Return [x, y] of the center of cell containing provided text 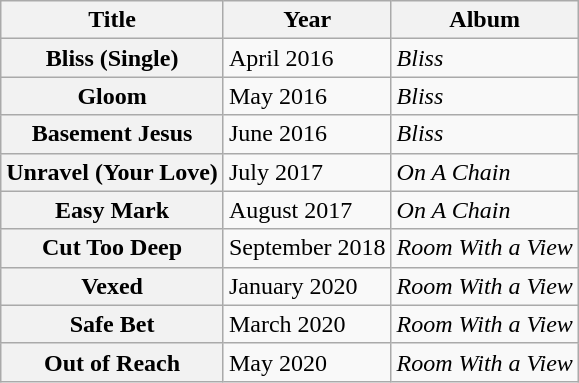
Vexed [112, 286]
Title [112, 20]
Easy Mark [112, 210]
Safe Bet [112, 324]
January 2020 [307, 286]
June 2016 [307, 134]
Year [307, 20]
Bliss (Single) [112, 58]
Cut Too Deep [112, 248]
July 2017 [307, 172]
Out of Reach [112, 362]
Gloom [112, 96]
March 2020 [307, 324]
May 2020 [307, 362]
Album [484, 20]
August 2017 [307, 210]
Basement Jesus [112, 134]
May 2016 [307, 96]
September 2018 [307, 248]
Unravel (Your Love) [112, 172]
April 2016 [307, 58]
